From the cell containing the given text, extract its center point as (x, y) coordinate. 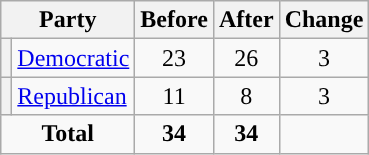
After (246, 20)
Democratic (74, 58)
Total (68, 134)
Before (174, 20)
Change (324, 20)
11 (174, 96)
Republican (74, 96)
Party (68, 20)
26 (246, 58)
8 (246, 96)
23 (174, 58)
